Capture the cell that displays the provided text and extract its (X, Y) central coordinate. 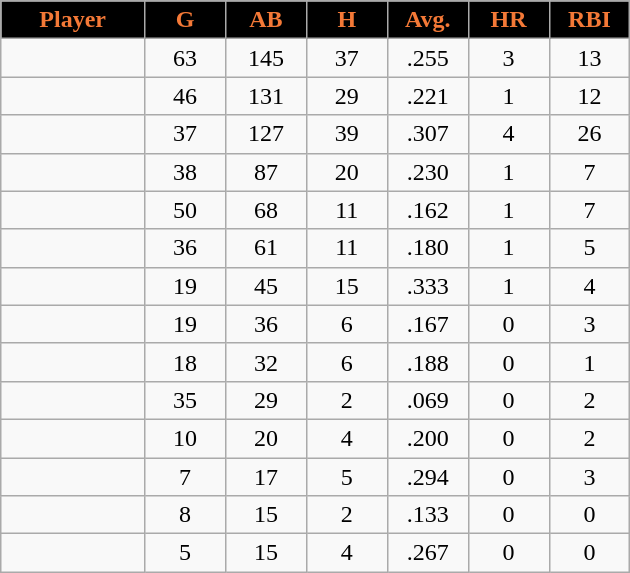
17 (266, 477)
.162 (428, 210)
.180 (428, 248)
.307 (428, 134)
RBI (590, 20)
.188 (428, 362)
50 (186, 210)
63 (186, 58)
13 (590, 58)
H (346, 20)
145 (266, 58)
39 (346, 134)
38 (186, 172)
61 (266, 248)
.294 (428, 477)
HR (508, 20)
8 (186, 515)
.200 (428, 438)
127 (266, 134)
Avg. (428, 20)
131 (266, 96)
Player (73, 20)
.333 (428, 286)
45 (266, 286)
35 (186, 400)
AB (266, 20)
.133 (428, 515)
.221 (428, 96)
68 (266, 210)
.267 (428, 553)
.167 (428, 324)
G (186, 20)
87 (266, 172)
.230 (428, 172)
12 (590, 96)
.069 (428, 400)
46 (186, 96)
.255 (428, 58)
18 (186, 362)
10 (186, 438)
32 (266, 362)
26 (590, 134)
